Return (X, Y) of the center of cell containing provided text 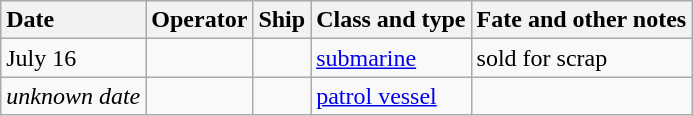
sold for scrap (582, 58)
unknown date (74, 96)
July 16 (74, 58)
Fate and other notes (582, 20)
Class and type (391, 20)
patrol vessel (391, 96)
Ship (282, 20)
Operator (200, 20)
Date (74, 20)
submarine (391, 58)
